Locate the cell with the specified text and output its [x, y] center coordinate. 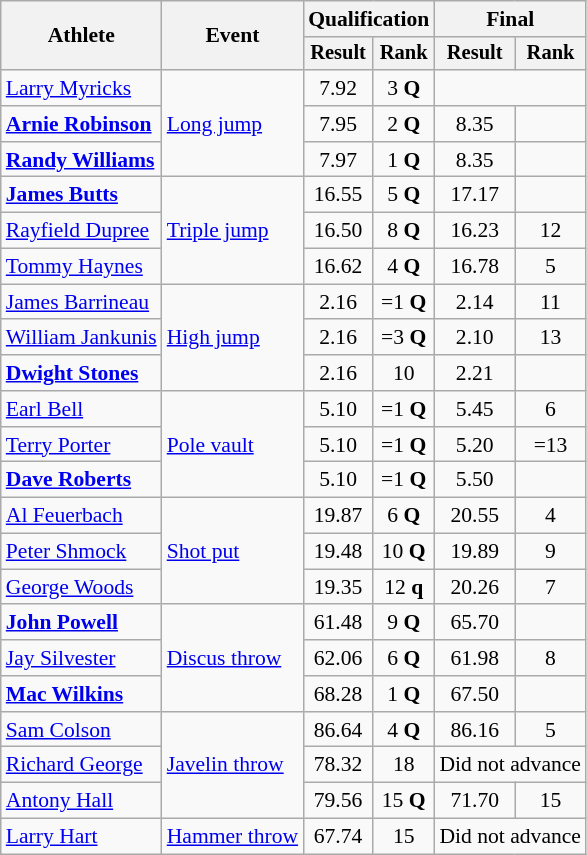
John Powell [82, 623]
78.32 [338, 765]
67.50 [474, 694]
Dwight Stones [82, 373]
2.14 [474, 302]
12 [550, 231]
Final [510, 19]
=13 [550, 445]
Rayfield Dupree [82, 231]
16.23 [474, 231]
10 [404, 373]
61.48 [338, 623]
William Jankunis [82, 338]
Larry Myricks [82, 88]
2.10 [474, 338]
6 [550, 409]
8 Q [404, 231]
Earl Bell [82, 409]
20.55 [474, 516]
19.87 [338, 516]
15 Q [404, 801]
Arnie Robinson [82, 124]
86.16 [474, 730]
4 [550, 516]
Sam Colson [82, 730]
16.50 [338, 231]
Javelin throw [232, 766]
67.74 [338, 837]
12 q [404, 587]
Pole vault [232, 444]
Larry Hart [82, 837]
Mac Wilkins [82, 694]
Long jump [232, 124]
7.95 [338, 124]
5.20 [474, 445]
Al Feuerbach [82, 516]
Triple jump [232, 230]
19.48 [338, 552]
71.70 [474, 801]
Qualification [368, 19]
16.55 [338, 195]
9 [550, 552]
James Butts [82, 195]
Antony Hall [82, 801]
65.70 [474, 623]
James Barrineau [82, 302]
20.26 [474, 587]
High jump [232, 338]
5 Q [404, 195]
2 Q [404, 124]
86.64 [338, 730]
Richard George [82, 765]
19.89 [474, 552]
5.50 [474, 480]
Hammer throw [232, 837]
Dave Roberts [82, 480]
Shot put [232, 552]
Peter Shmock [82, 552]
=3 Q [404, 338]
79.56 [338, 801]
62.06 [338, 658]
9 Q [404, 623]
61.98 [474, 658]
18 [404, 765]
7.92 [338, 88]
Event [232, 36]
Jay Silvester [82, 658]
Discus throw [232, 658]
5.45 [474, 409]
Randy Williams [82, 160]
7 [550, 587]
Tommy Haynes [82, 267]
Terry Porter [82, 445]
16.62 [338, 267]
10 Q [404, 552]
8 [550, 658]
George Woods [82, 587]
11 [550, 302]
7.97 [338, 160]
68.28 [338, 694]
19.35 [338, 587]
Athlete [82, 36]
3 Q [404, 88]
2.21 [474, 373]
17.17 [474, 195]
13 [550, 338]
16.78 [474, 267]
